Provide the (x, y) coordinate of the cell's center where the given text is located.  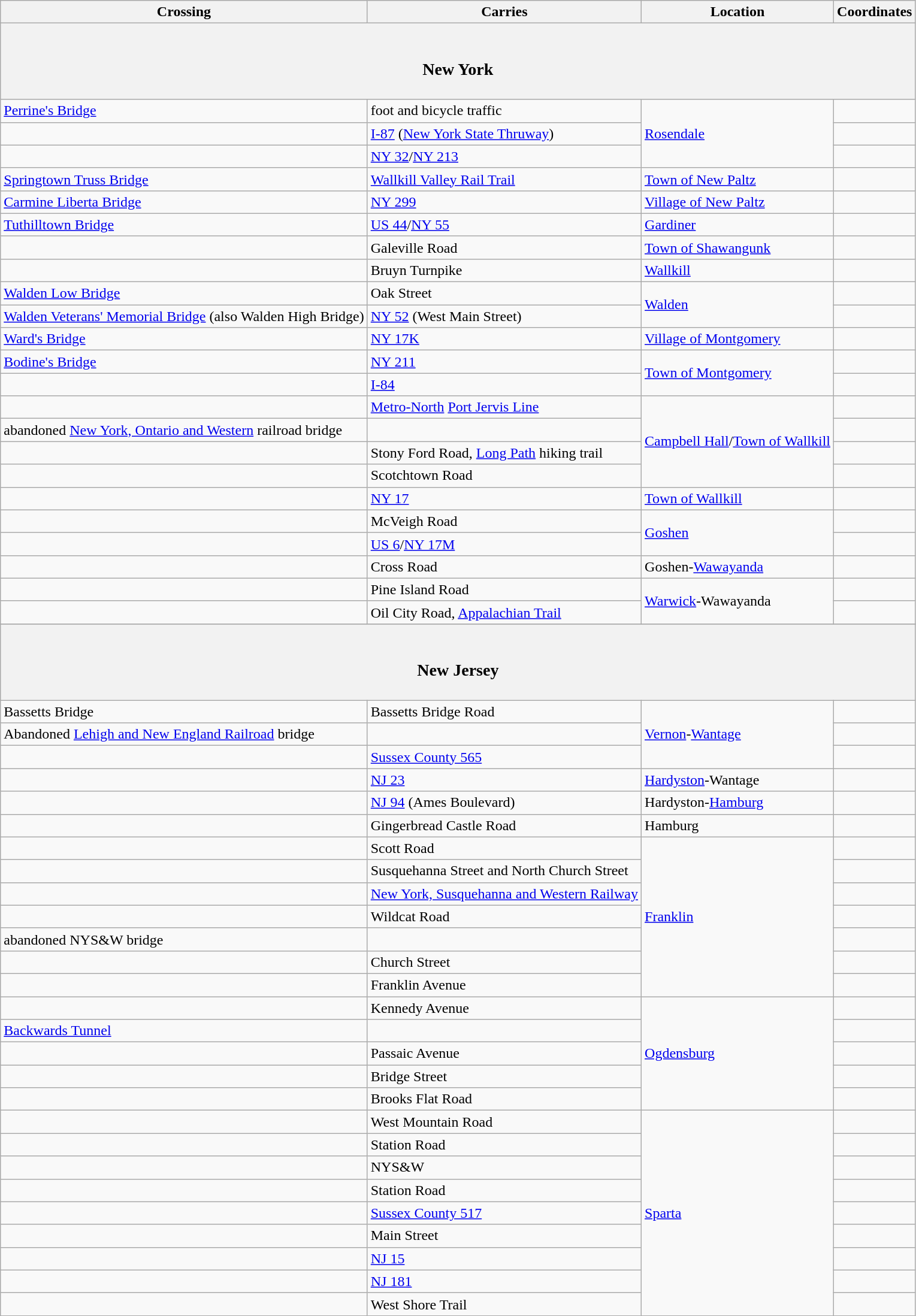
Bassetts Bridge Road (504, 712)
Bridge Street (504, 1076)
Stony Ford Road, Long Path hiking trail (504, 453)
Metro-North Port Jervis Line (504, 407)
NY 211 (504, 362)
Backwards Tunnel (184, 1031)
I-87 (New York State Thruway) (504, 134)
Franklin Avenue (504, 985)
Sussex County 517 (504, 1213)
Wallkill Valley Rail Trail (504, 179)
Gingerbread Castle Road (504, 825)
Oil City Road, Appalachian Trail (504, 612)
Walden Low Bridge (184, 294)
Tuthilltown Bridge (184, 225)
Rosendale (738, 134)
Walden Veterans' Memorial Bridge (also Walden High Bridge) (184, 316)
Ogdensburg (738, 1054)
Campbell Hall/Town of Wallkill (738, 441)
Franklin (738, 916)
NJ 181 (504, 1281)
US 6/NY 17M (504, 544)
US 44/NY 55 (504, 225)
Location (738, 12)
Hardyston-Hamburg (738, 803)
Warwick-Wawayanda (738, 601)
Sussex County 565 (504, 757)
NY 52 (West Main Street) (504, 316)
Abandoned Lehigh and New England Railroad bridge (184, 734)
Passaic Avenue (504, 1054)
NY 17 (504, 498)
New York, Susquehanna and Western Railway (504, 894)
McVeigh Road (504, 521)
Church Street (504, 962)
Town of Shawangunk (738, 247)
Hardyston-Wantage (738, 780)
NY 299 (504, 202)
Pine Island Road (504, 589)
Ward's Bridge (184, 339)
Village of Montgomery (738, 339)
Town of Wallkill (738, 498)
West Shore Trail (504, 1304)
Bodine's Bridge (184, 362)
Scott Road (504, 848)
Crossing (184, 12)
Carmine Liberta Bridge (184, 202)
NY 32/NY 213 (504, 156)
Bruyn Turnpike (504, 270)
NYS&W (504, 1167)
Hamburg (738, 825)
New York (458, 61)
NY 17K (504, 339)
Kennedy Avenue (504, 1008)
Bassetts Bridge (184, 712)
Wildcat Road (504, 916)
abandoned NYS&W bridge (184, 939)
NJ 94 (Ames Boulevard) (504, 803)
Main Street (504, 1236)
Goshen-Wawayanda (738, 567)
Goshen (738, 533)
NJ 23 (504, 780)
Carries (504, 12)
Springtown Truss Bridge (184, 179)
Sparta (738, 1214)
foot and bicycle traffic (504, 111)
NJ 15 (504, 1258)
Town of Montgomery (738, 373)
Village of New Paltz (738, 202)
West Mountain Road (504, 1122)
Susquehanna Street and North Church Street (504, 871)
Town of New Paltz (738, 179)
Coordinates (875, 12)
Brooks Flat Road (504, 1099)
Oak Street (504, 294)
Perrine's Bridge (184, 111)
Scotchtown Road (504, 476)
Vernon-Wantage (738, 734)
New Jersey (458, 661)
Cross Road (504, 567)
I-84 (504, 385)
Gardiner (738, 225)
Walden (738, 305)
Galeville Road (504, 247)
abandoned New York, Ontario and Western railroad bridge (184, 430)
Wallkill (738, 270)
